Detect which cell encompasses the target text, then output its [x, y] center coordinate. 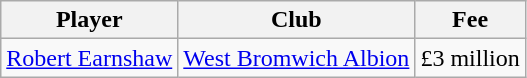
Fee [470, 20]
Player [90, 20]
Robert Earnshaw [90, 58]
£3 million [470, 58]
West Bromwich Albion [296, 58]
Club [296, 20]
